Detect which cell encompasses the target text, then output its [X, Y] center coordinate. 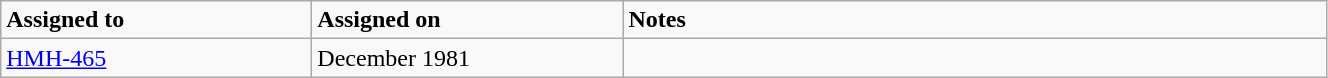
Notes [975, 20]
Assigned on [468, 20]
Assigned to [156, 20]
December 1981 [468, 58]
HMH-465 [156, 58]
